Find where the given text appears and provide that cell's center as [x, y] coordinate. 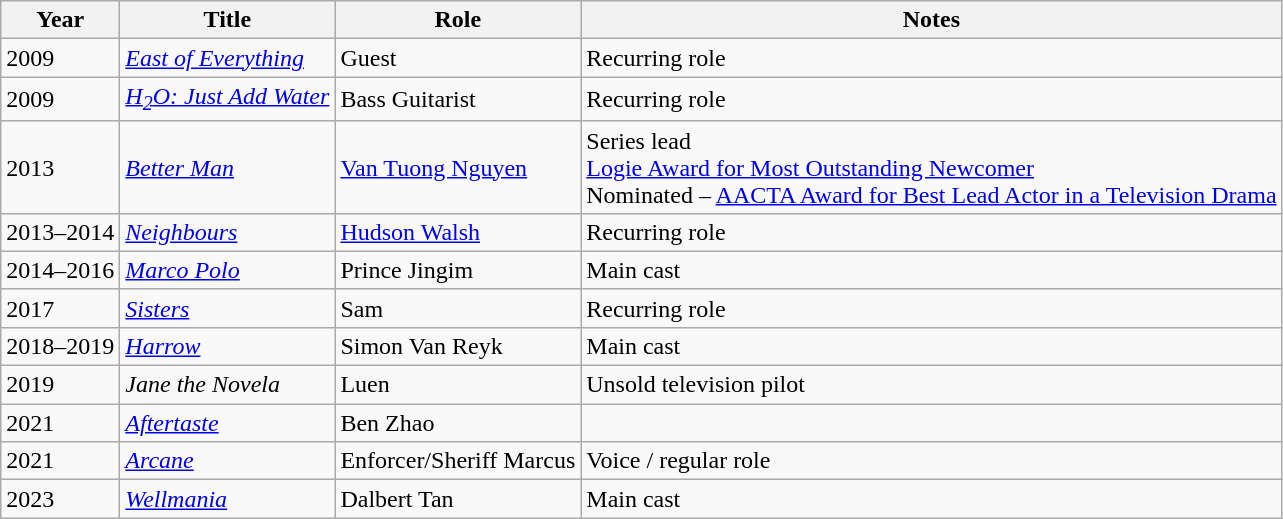
Hudson Walsh [458, 232]
2014–2016 [60, 270]
Aftertaste [228, 423]
2013–2014 [60, 232]
East of Everything [228, 58]
Neighbours [228, 232]
Year [60, 20]
Arcane [228, 461]
Dalbert Tan [458, 499]
Unsold television pilot [932, 385]
2017 [60, 308]
Jane the Novela [228, 385]
Ben Zhao [458, 423]
Guest [458, 58]
2018–2019 [60, 346]
Prince Jingim [458, 270]
Sisters [228, 308]
Enforcer/Sheriff Marcus [458, 461]
Voice / regular role [932, 461]
Better Man [228, 167]
Van Tuong Nguyen [458, 167]
H2O: Just Add Water [228, 99]
Title [228, 20]
Harrow [228, 346]
Wellmania [228, 499]
Notes [932, 20]
2019 [60, 385]
Luen [458, 385]
Simon Van Reyk [458, 346]
Sam [458, 308]
Role [458, 20]
Series leadLogie Award for Most Outstanding NewcomerNominated – AACTA Award for Best Lead Actor in a Television Drama [932, 167]
Marco Polo [228, 270]
Bass Guitarist [458, 99]
2023 [60, 499]
2013 [60, 167]
